Detect which cell encompasses the target text, then output its [X, Y] center coordinate. 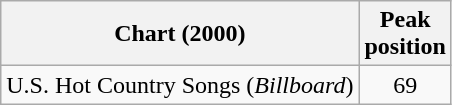
U.S. Hot Country Songs (Billboard) [180, 85]
Peakposition [405, 34]
Chart (2000) [180, 34]
69 [405, 85]
